Find where the given text appears and provide that cell's center as [x, y] coordinate. 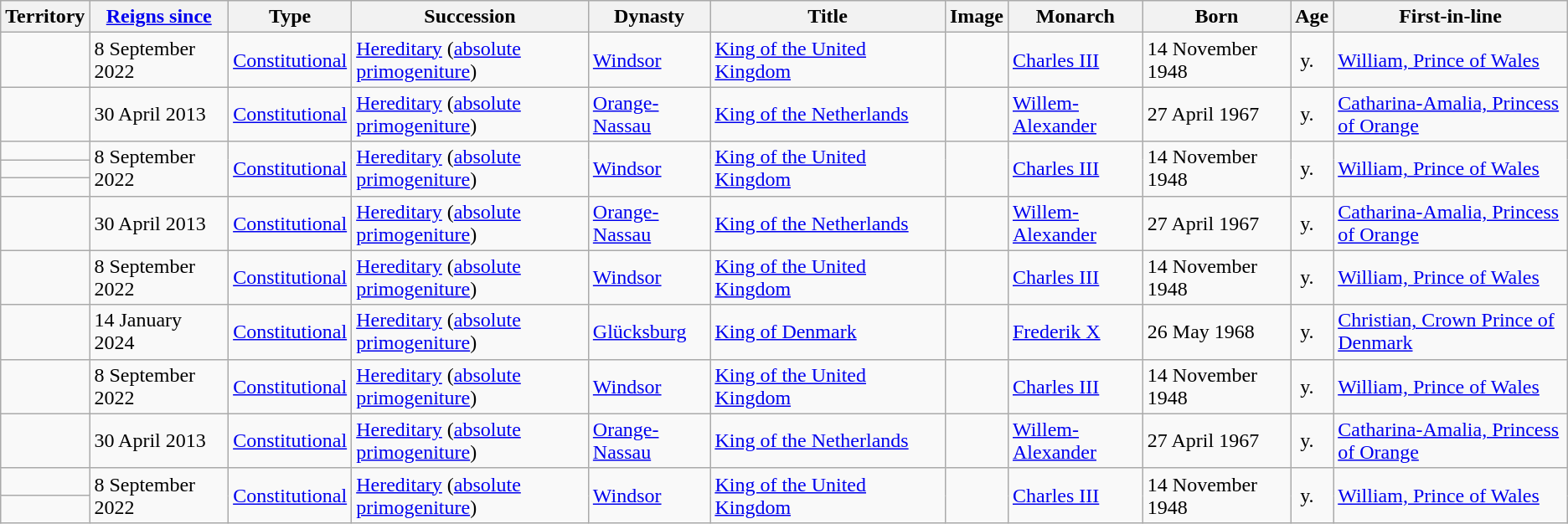
Territory [45, 17]
Christian, Crown Prince of Denmark [1451, 331]
Type [290, 17]
King of Denmark [828, 331]
Born [1216, 17]
Age [1312, 17]
Frederik X [1075, 331]
14 January 2024 [159, 331]
First-in-line [1451, 17]
Monarch [1075, 17]
Image [977, 17]
Reigns since [159, 17]
Dynasty [649, 17]
Glücksburg [649, 331]
Title [828, 17]
26 May 1968 [1216, 331]
Succession [471, 17]
